Pinpoint the cell where the given text exists, returning its (X, Y) midpoint coordinate. 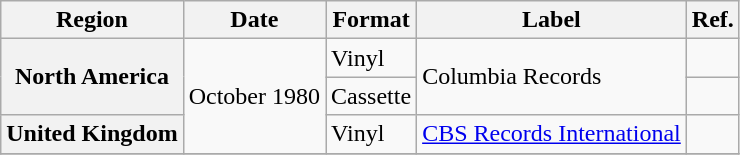
Ref. (712, 20)
Date (254, 20)
Cassette (372, 96)
Label (552, 20)
CBS Records International (552, 134)
October 1980 (254, 96)
Format (372, 20)
Columbia Records (552, 77)
North America (92, 77)
United Kingdom (92, 134)
Region (92, 20)
